Pinpoint the cell where the given text exists, returning its [x, y] midpoint coordinate. 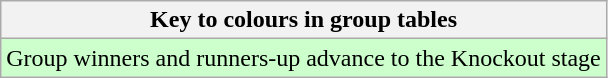
Key to colours in group tables [304, 20]
Group winners and runners-up advance to the Knockout stage [304, 58]
